Capture the cell that displays the provided text and extract its (X, Y) central coordinate. 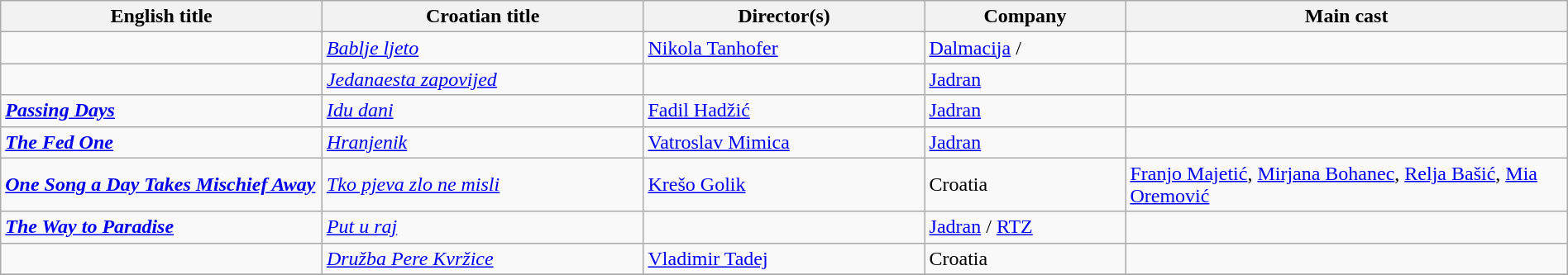
English title (162, 17)
Dalmacija / (1025, 48)
Krešo Golik (784, 185)
Vladimir Tadej (784, 258)
Main cast (1346, 17)
Franjo Majetić, Mirjana Bohanec, Relja Bašić, Mia Oremović (1346, 185)
Družba Pere Kvržice (483, 258)
The Fed One (162, 142)
Nikola Tanhofer (784, 48)
Fadil Hadžić (784, 111)
Idu dani (483, 111)
Vatroslav Mimica (784, 142)
Company (1025, 17)
Croatian title (483, 17)
The Way to Paradise (162, 227)
Tko pjeva zlo ne misli (483, 185)
Passing Days (162, 111)
Jedanaesta zapovijed (483, 79)
Hranjenik (483, 142)
Put u raj (483, 227)
One Song a Day Takes Mischief Away (162, 185)
Director(s) (784, 17)
Jadran / RTZ (1025, 227)
Bablje ljeto (483, 48)
